Return the (x, y) coordinate for the center point of the cell that contains the specified text.  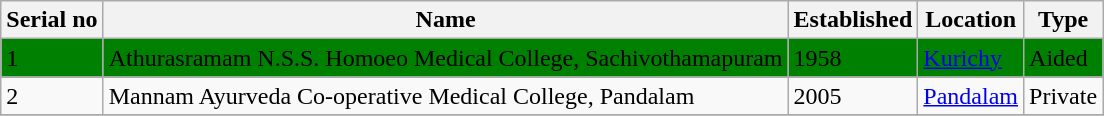
Mannam Ayurveda Co-operative Medical College, Pandalam (446, 96)
1958 (853, 58)
Kurichy (971, 58)
Pandalam (971, 96)
Serial no (52, 20)
Location (971, 20)
1 (52, 58)
Name (446, 20)
Private (1064, 96)
2 (52, 96)
2005 (853, 96)
Aided (1064, 58)
Athurasramam N.S.S. Homoeo Medical College, Sachivothamapuram (446, 58)
Established (853, 20)
Type (1064, 20)
